Locate the cell with the specified text and output its (X, Y) center coordinate. 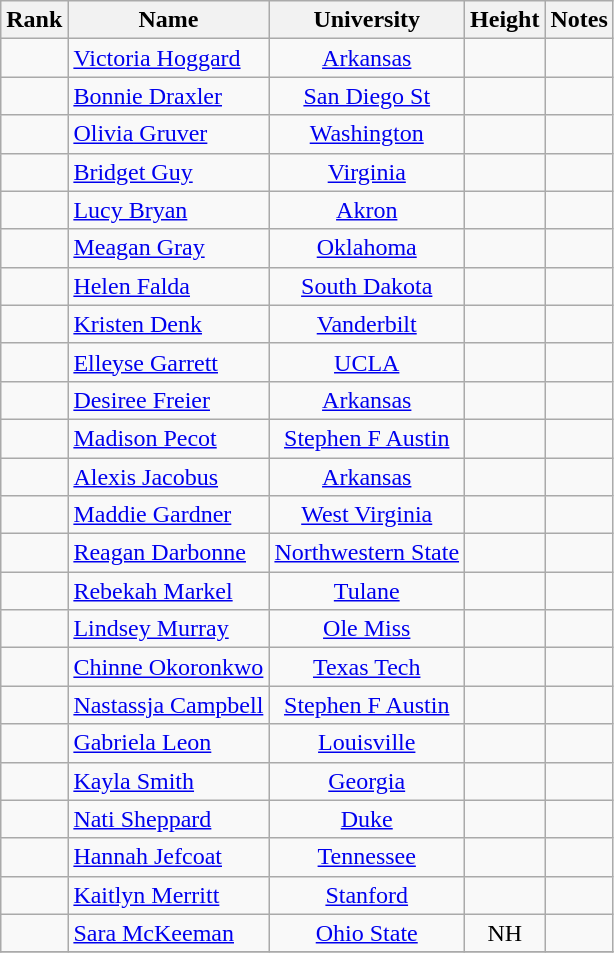
Oklahoma (367, 248)
Alexis Jacobus (168, 477)
Gabriela Leon (168, 743)
University (367, 20)
NH (505, 933)
Vanderbilt (367, 324)
Bridget Guy (168, 172)
Ohio State (367, 933)
Bonnie Draxler (168, 96)
Olivia Gruver (168, 134)
Kristen Denk (168, 324)
Lucy Bryan (168, 210)
Hannah Jefcoat (168, 857)
Georgia (367, 781)
Ole Miss (367, 629)
Kayla Smith (168, 781)
Lindsey Murray (168, 629)
Desiree Freier (168, 400)
Meagan Gray (168, 248)
Sara McKeeman (168, 933)
San Diego St (367, 96)
Nati Sheppard (168, 819)
Tulane (367, 591)
Helen Falda (168, 286)
Rebekah Markel (168, 591)
Height (505, 20)
West Virginia (367, 515)
Tennessee (367, 857)
UCLA (367, 362)
Rank (34, 20)
Elleyse Garrett (168, 362)
Madison Pecot (168, 438)
Stanford (367, 895)
Northwestern State (367, 553)
Washington (367, 134)
Maddie Gardner (168, 515)
Duke (367, 819)
Akron (367, 210)
Virginia (367, 172)
South Dakota (367, 286)
Nastassja Campbell (168, 705)
Name (168, 20)
Victoria Hoggard (168, 58)
Reagan Darbonne (168, 553)
Louisville (367, 743)
Notes (579, 20)
Chinne Okoronkwo (168, 667)
Kaitlyn Merritt (168, 895)
Texas Tech (367, 667)
